Determine the [X, Y] coordinate at the center of the cell enclosing the given text.  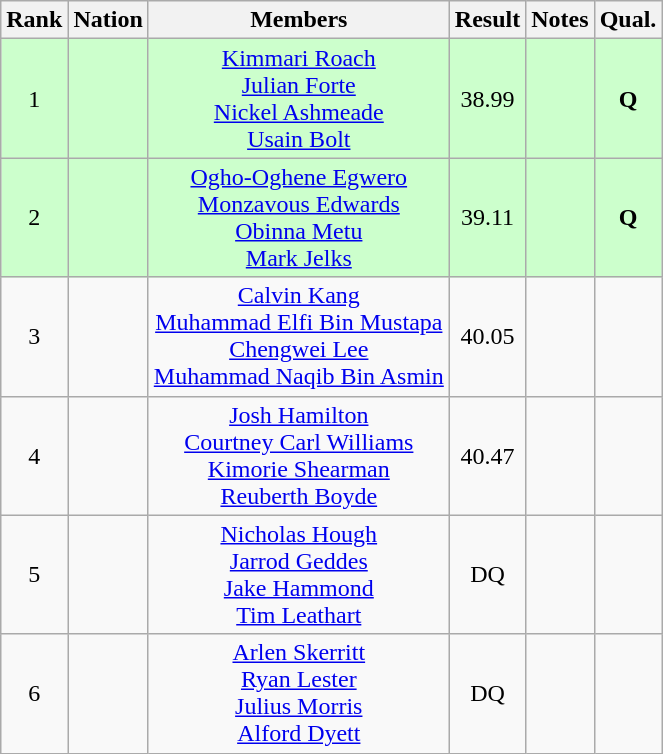
40.05 [487, 336]
Nicholas HoughJarrod GeddesJake HammondTim Leathart [298, 574]
Qual. [628, 20]
38.99 [487, 98]
Ogho-Oghene EgweroMonzavous EdwardsObinna MetuMark Jelks [298, 218]
39.11 [487, 218]
2 [34, 218]
40.47 [487, 456]
Arlen SkerrittRyan LesterJulius MorrisAlford Dyett [298, 694]
4 [34, 456]
Josh HamiltonCourtney Carl WilliamsKimorie ShearmanReuberth Boyde [298, 456]
Result [487, 20]
6 [34, 694]
5 [34, 574]
1 [34, 98]
Nation [108, 20]
Calvin KangMuhammad Elfi Bin MustapaChengwei LeeMuhammad Naqib Bin Asmin [298, 336]
Members [298, 20]
3 [34, 336]
Notes [560, 20]
Rank [34, 20]
Kimmari RoachJulian ForteNickel AshmeadeUsain Bolt [298, 98]
